Scan for the cell matching the given text and deliver its (x, y) coordinate at center. 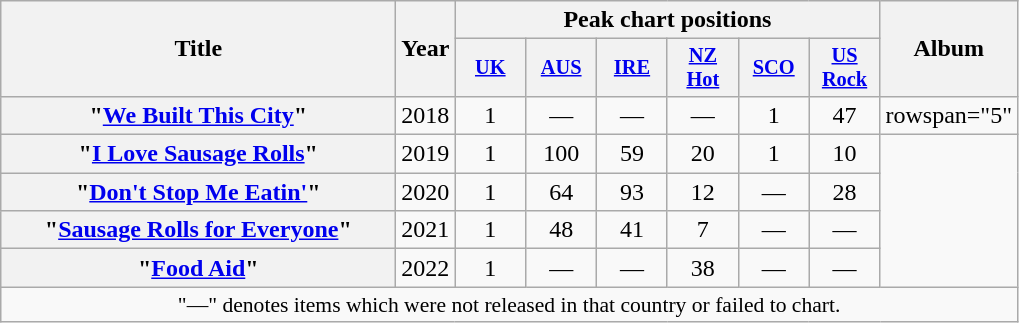
41 (632, 230)
7 (702, 230)
USRock (844, 68)
SCO (774, 68)
2020 (426, 192)
Title (198, 49)
IRE (632, 68)
93 (632, 192)
47 (844, 115)
UK (490, 68)
Year (426, 49)
"We Built This City" (198, 115)
28 (844, 192)
12 (702, 192)
100 (562, 154)
2021 (426, 230)
2018 (426, 115)
Peak chart positions (668, 20)
64 (562, 192)
10 (844, 154)
rowspan="5" (949, 115)
"I Love Sausage Rolls" (198, 154)
AUS (562, 68)
"Sausage Rolls for Everyone" (198, 230)
38 (702, 268)
59 (632, 154)
"Food Aid" (198, 268)
"Don't Stop Me Eatin'" (198, 192)
20 (702, 154)
Album (949, 49)
48 (562, 230)
"—" denotes items which were not released in that country or failed to chart. (510, 305)
2019 (426, 154)
2022 (426, 268)
NZHot (702, 68)
